Identify which cell holds the provided text, then report its [x, y] central coordinate. 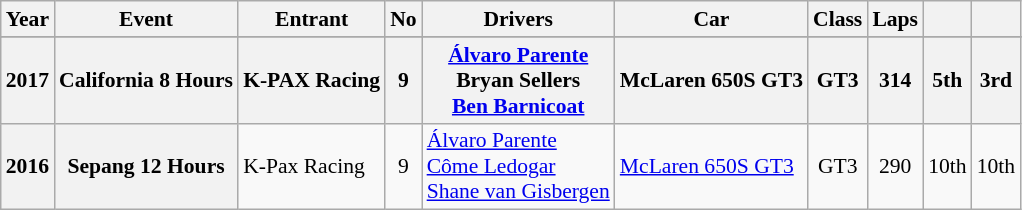
Drivers [518, 19]
Year [28, 19]
Álvaro Parente Côme Ledogar Shane van Gisbergen [518, 166]
Laps [895, 19]
3rd [996, 80]
No [404, 19]
Álvaro Parente Bryan Sellers Ben Barnicoat [518, 80]
290 [895, 166]
314 [895, 80]
Car [712, 19]
Class [838, 19]
Sepang 12 Hours [146, 166]
K-PAX Racing [312, 80]
Event [146, 19]
5th [948, 80]
K-Pax Racing [312, 166]
California 8 Hours [146, 80]
2017 [28, 80]
Entrant [312, 19]
2016 [28, 166]
